Determine the [X, Y] coordinate at the center of the cell enclosing the given text.  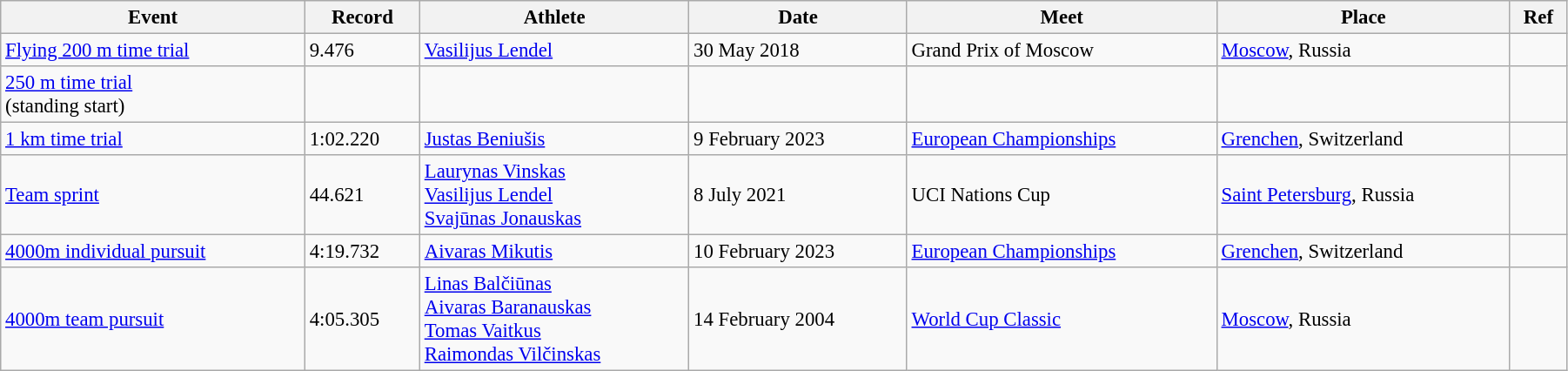
250 m time trial (standing start) [153, 94]
Place [1363, 17]
Moscow, Russia [1363, 51]
30 May 2018 [798, 51]
UCI Nations Cup [1062, 195]
Laurynas VinskasVasilijus LendelSvajūnas Jonauskas [553, 195]
Vasilijus Lendel [553, 51]
Event [153, 17]
10 February 2023 [798, 252]
Justas Beniušis [553, 139]
1:02.220 [362, 139]
Record [362, 17]
Team sprint [153, 195]
Date [798, 17]
1 km time trial [153, 139]
9.476 [362, 51]
Flying 200 m time trial [153, 51]
Aivaras Mikutis [553, 252]
Saint Petersburg, Russia [1363, 195]
Grand Prix of Moscow [1062, 51]
44.621 [362, 195]
8 July 2021 [798, 195]
4000m individual pursuit [153, 252]
Meet [1062, 17]
Athlete [553, 17]
4:19.732 [362, 252]
9 February 2023 [798, 139]
Ref [1538, 17]
